Find where the given text appears and provide that cell's center as [X, Y] coordinate. 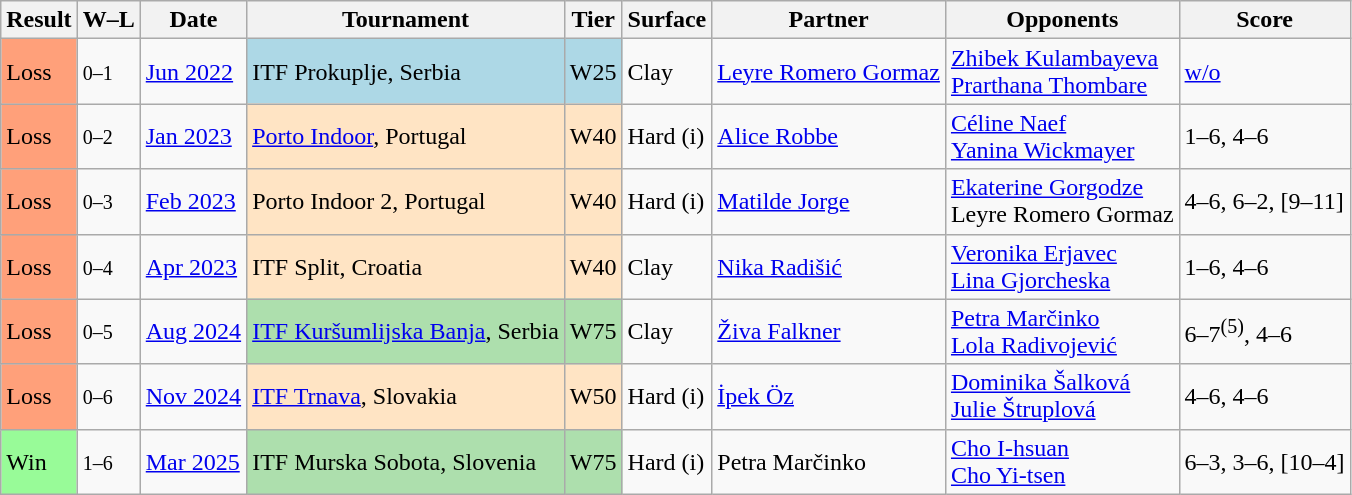
Result [39, 20]
Date [193, 20]
Partner [829, 20]
Tier [593, 20]
Surface [667, 20]
W25 [593, 72]
Zhibek Kulambayeva Prarthana Thombare [1062, 72]
ITF Trnava, Slovakia [406, 396]
Nov 2024 [193, 396]
4–6, 6–2, [9–11] [1264, 202]
Win [39, 462]
0–3 [108, 202]
ITF Kuršumlijska Banja, Serbia [406, 332]
0–4 [108, 266]
4–6, 4–6 [1264, 396]
Alice Robbe [829, 136]
Tournament [406, 20]
Veronika Erjavec Lina Gjorcheska [1062, 266]
Petra Marčinko [829, 462]
ITF Murska Sobota, Slovenia [406, 462]
W–L [108, 20]
w/o [1264, 72]
0–1 [108, 72]
Petra Marčinko Lola Radivojević [1062, 332]
Céline Naef Yanina Wickmayer [1062, 136]
6–3, 3–6, [10–4] [1264, 462]
0–2 [108, 136]
0–5 [108, 332]
Apr 2023 [193, 266]
Leyre Romero Gormaz [829, 72]
0–6 [108, 396]
İpek Öz [829, 396]
Cho I-hsuan Cho Yi-tsen [1062, 462]
Jan 2023 [193, 136]
ITF Prokuplje, Serbia [406, 72]
1–6 [108, 462]
Mar 2025 [193, 462]
Živa Falkner [829, 332]
Score [1264, 20]
Matilde Jorge [829, 202]
Porto Indoor 2, Portugal [406, 202]
W50 [593, 396]
Feb 2023 [193, 202]
Porto Indoor, Portugal [406, 136]
ITF Split, Croatia [406, 266]
Opponents [1062, 20]
Jun 2022 [193, 72]
Dominika Šalková Julie Štruplová [1062, 396]
Ekaterine Gorgodze Leyre Romero Gormaz [1062, 202]
Nika Radišić [829, 266]
6–7(5), 4–6 [1264, 332]
Aug 2024 [193, 332]
